Return [x, y] of the center of cell containing provided text 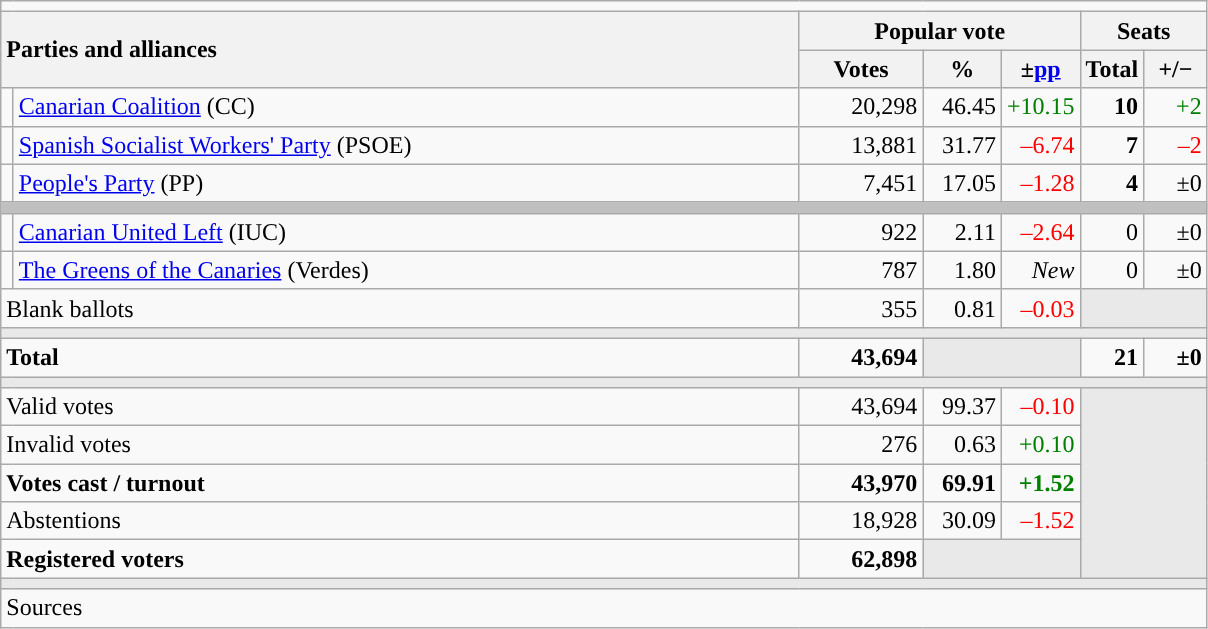
31.77 [962, 145]
People's Party (PP) [406, 183]
62,898 [861, 559]
Canarian Coalition (CC) [406, 107]
20,298 [861, 107]
+1.52 [1040, 483]
0.63 [962, 445]
Sources [604, 608]
13,881 [861, 145]
+10.15 [1040, 107]
Invalid votes [400, 445]
Abstentions [400, 521]
New [1040, 270]
–1.28 [1040, 183]
43,970 [861, 483]
7,451 [861, 183]
–2.64 [1040, 232]
276 [861, 445]
The Greens of the Canaries (Verdes) [406, 270]
30.09 [962, 521]
+/− [1176, 69]
–6.74 [1040, 145]
99.37 [962, 407]
–0.03 [1040, 308]
7 [1112, 145]
46.45 [962, 107]
–0.10 [1040, 407]
922 [861, 232]
69.91 [962, 483]
0.81 [962, 308]
+0.10 [1040, 445]
–2 [1176, 145]
Valid votes [400, 407]
–1.52 [1040, 521]
10 [1112, 107]
Parties and alliances [400, 50]
Canarian United Left (IUC) [406, 232]
Votes [861, 69]
21 [1112, 357]
355 [861, 308]
18,928 [861, 521]
Votes cast / turnout [400, 483]
Registered voters [400, 559]
Blank ballots [400, 308]
Popular vote [940, 31]
Seats [1144, 31]
Spanish Socialist Workers' Party (PSOE) [406, 145]
1.80 [962, 270]
±pp [1040, 69]
17.05 [962, 183]
787 [861, 270]
% [962, 69]
4 [1112, 183]
+2 [1176, 107]
2.11 [962, 232]
